Identify which cell holds the provided text, then report its (X, Y) central coordinate. 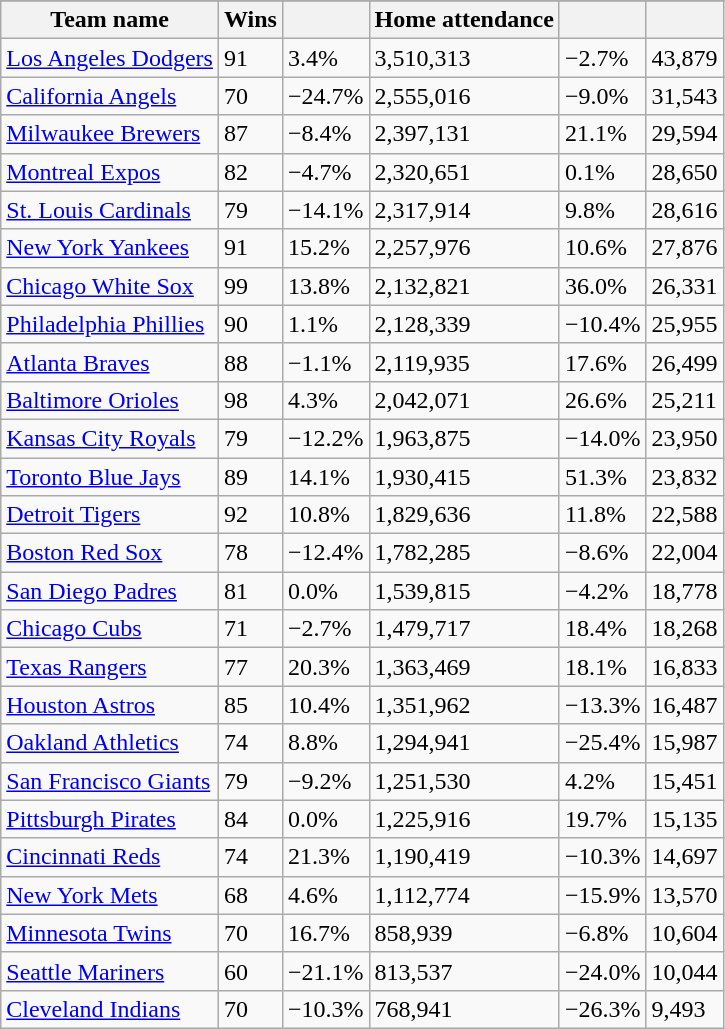
Montreal Expos (110, 172)
51.3% (602, 477)
4.6% (326, 895)
1.1% (326, 324)
Los Angeles Dodgers (110, 58)
1,363,469 (464, 667)
2,119,935 (464, 362)
22,004 (684, 553)
San Diego Padres (110, 591)
13,570 (684, 895)
New York Mets (110, 895)
60 (250, 971)
26,499 (684, 362)
1,225,916 (464, 819)
90 (250, 324)
Kansas City Royals (110, 438)
−6.8% (602, 933)
Toronto Blue Jays (110, 477)
2,555,016 (464, 96)
−25.4% (602, 743)
−21.1% (326, 971)
−26.3% (602, 1009)
813,537 (464, 971)
Philadelphia Phillies (110, 324)
18.1% (602, 667)
26,331 (684, 286)
−9.0% (602, 96)
Houston Astros (110, 705)
−13.3% (602, 705)
14,697 (684, 857)
31,543 (684, 96)
10.4% (326, 705)
New York Yankees (110, 248)
1,190,419 (464, 857)
28,650 (684, 172)
9.8% (602, 210)
−8.4% (326, 134)
15,135 (684, 819)
Team name (110, 20)
23,950 (684, 438)
16,833 (684, 667)
10.6% (602, 248)
Chicago Cubs (110, 629)
2,320,651 (464, 172)
16.7% (326, 933)
1,351,962 (464, 705)
2,257,976 (464, 248)
20.3% (326, 667)
11.8% (602, 515)
1,112,774 (464, 895)
Cleveland Indians (110, 1009)
2,042,071 (464, 400)
4.2% (602, 781)
California Angels (110, 96)
10,604 (684, 933)
21.3% (326, 857)
Home attendance (464, 20)
77 (250, 667)
1,782,285 (464, 553)
−24.0% (602, 971)
15.2% (326, 248)
19.7% (602, 819)
Minnesota Twins (110, 933)
−12.2% (326, 438)
1,539,815 (464, 591)
Atlanta Braves (110, 362)
18,778 (684, 591)
Wins (250, 20)
−9.2% (326, 781)
1,294,941 (464, 743)
2,397,131 (464, 134)
1,251,530 (464, 781)
68 (250, 895)
82 (250, 172)
Seattle Mariners (110, 971)
Chicago White Sox (110, 286)
−4.2% (602, 591)
−12.4% (326, 553)
21.1% (602, 134)
14.1% (326, 477)
10.8% (326, 515)
71 (250, 629)
8.8% (326, 743)
1,479,717 (464, 629)
1,963,875 (464, 438)
88 (250, 362)
−10.4% (602, 324)
3.4% (326, 58)
3,510,313 (464, 58)
10,044 (684, 971)
1,829,636 (464, 515)
Oakland Athletics (110, 743)
99 (250, 286)
43,879 (684, 58)
−24.7% (326, 96)
−14.0% (602, 438)
768,941 (464, 1009)
−1.1% (326, 362)
89 (250, 477)
−14.1% (326, 210)
1,930,415 (464, 477)
98 (250, 400)
15,987 (684, 743)
13.8% (326, 286)
2,317,914 (464, 210)
2,132,821 (464, 286)
23,832 (684, 477)
−4.7% (326, 172)
25,211 (684, 400)
36.0% (602, 286)
16,487 (684, 705)
85 (250, 705)
−8.6% (602, 553)
27,876 (684, 248)
858,939 (464, 933)
26.6% (602, 400)
St. Louis Cardinals (110, 210)
17.6% (602, 362)
0.1% (602, 172)
Boston Red Sox (110, 553)
81 (250, 591)
Milwaukee Brewers (110, 134)
Cincinnati Reds (110, 857)
15,451 (684, 781)
84 (250, 819)
87 (250, 134)
25,955 (684, 324)
Detroit Tigers (110, 515)
78 (250, 553)
18.4% (602, 629)
18,268 (684, 629)
San Francisco Giants (110, 781)
92 (250, 515)
Pittsburgh Pirates (110, 819)
Baltimore Orioles (110, 400)
9,493 (684, 1009)
28,616 (684, 210)
2,128,339 (464, 324)
29,594 (684, 134)
−15.9% (602, 895)
4.3% (326, 400)
22,588 (684, 515)
Texas Rangers (110, 667)
